For the text-containing cell, return its midpoint in (x, y) coordinate format. 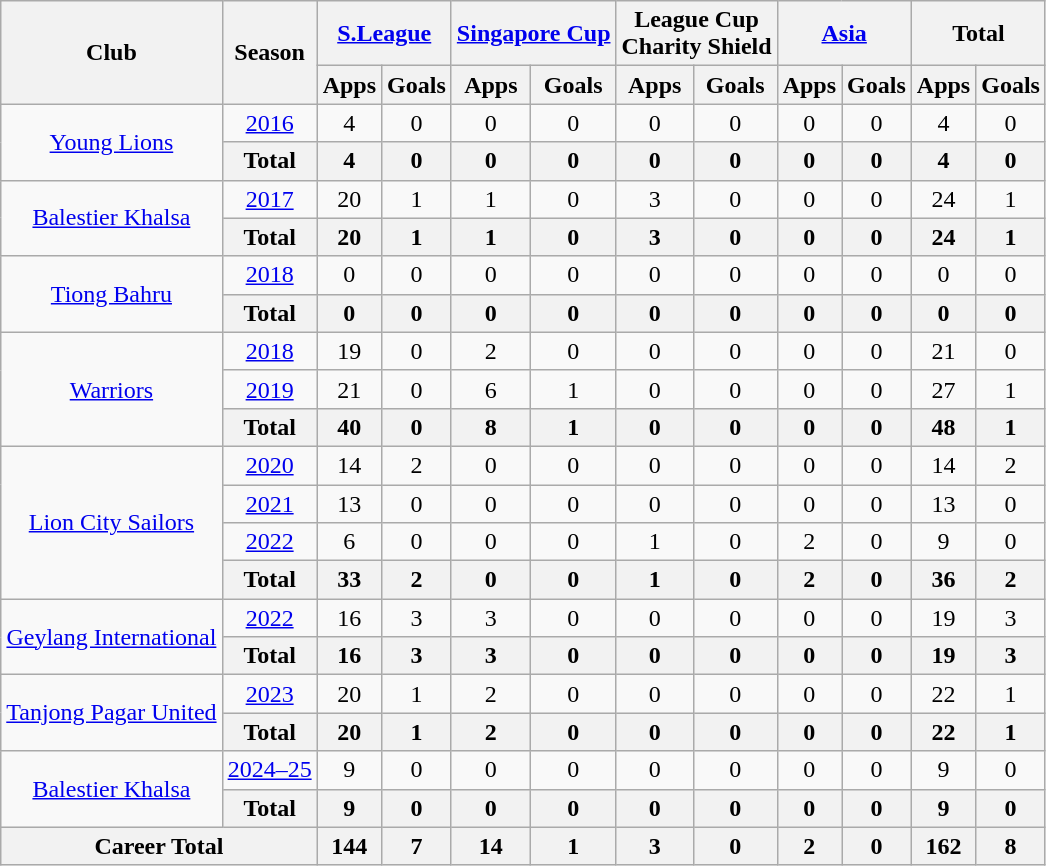
48 (943, 427)
Warriors (112, 389)
2021 (270, 503)
2023 (270, 694)
Singapore Cup (534, 34)
League Cup Charity Shield (696, 34)
Club (112, 52)
40 (349, 427)
33 (349, 580)
2020 (270, 465)
144 (349, 846)
Tanjong Pagar United (112, 713)
2019 (270, 389)
Young Lions (112, 142)
Tiong Bahru (112, 294)
Season (270, 52)
2016 (270, 123)
Geylang International (112, 637)
Asia (844, 34)
Career Total (159, 846)
Lion City Sailors (112, 522)
2017 (270, 199)
7 (417, 846)
2024–25 (270, 770)
S.League (384, 34)
27 (943, 389)
162 (943, 846)
36 (943, 580)
